For the text-containing cell, return its midpoint in (X, Y) coordinate format. 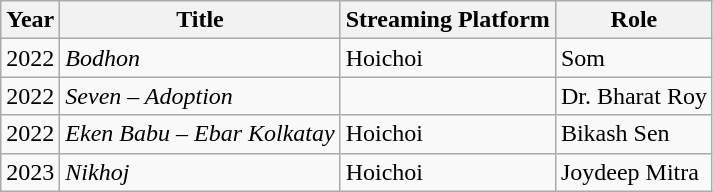
Dr. Bharat Roy (634, 96)
Joydeep Mitra (634, 172)
Bikash Sen (634, 134)
2023 (30, 172)
Role (634, 20)
Year (30, 20)
Seven – Adoption (200, 96)
Bodhon (200, 58)
Streaming Platform (448, 20)
Eken Babu – Ebar Kolkatay (200, 134)
Nikhoj (200, 172)
Title (200, 20)
Som (634, 58)
